Determine the [x, y] coordinate at the center of the cell enclosing the given text.  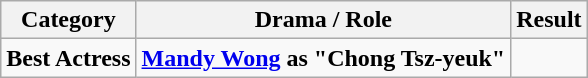
Category [68, 20]
Best Actress [68, 58]
Result [549, 20]
Mandy Wong as "Chong Tsz-yeuk" [324, 58]
Drama / Role [324, 20]
